Extract the [x, y] coordinate from the center of the cell holding the provided text.  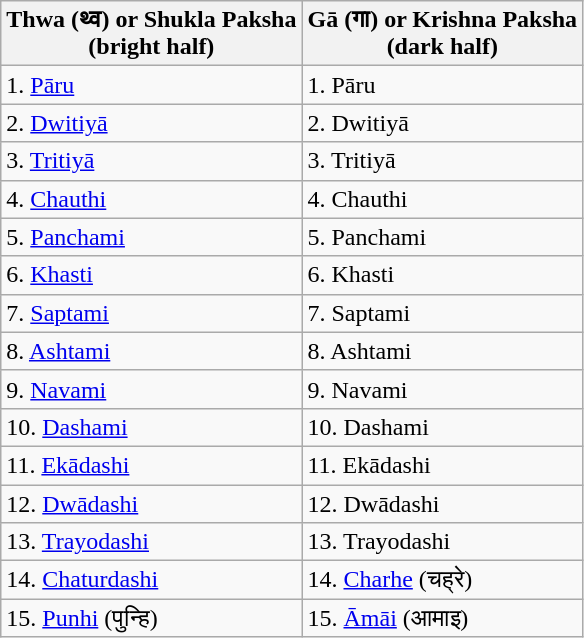
Thwa (थ्व) or Shukla Paksha(bright half) [152, 34]
14. Chaturdashi [152, 580]
14. Charhe (चह्रे) [442, 580]
Gā (गा) or Krishna Paksha(dark half) [442, 34]
15. Punhi (पुन्हि) [152, 618]
15. Āmāi (आमाइ) [442, 618]
